Scan for the cell matching the given text and deliver its [x, y] coordinate at center. 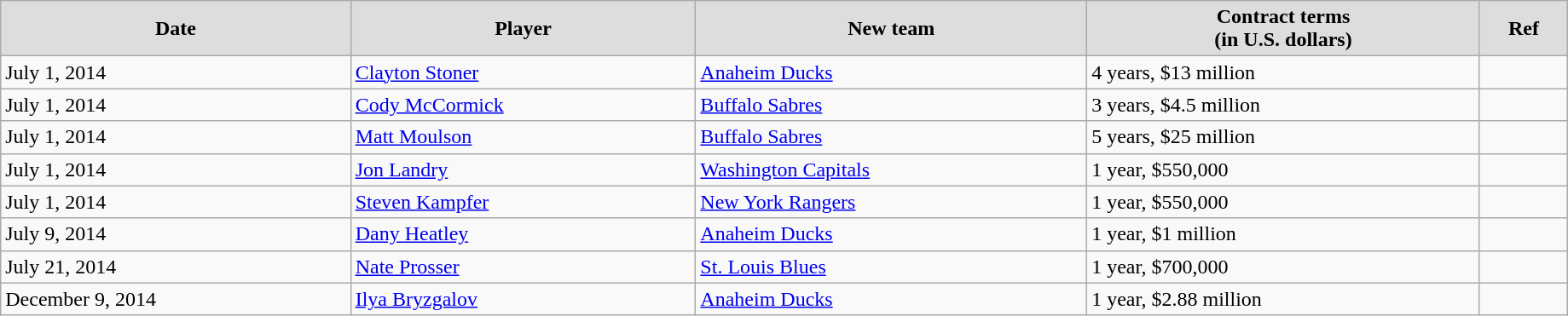
New York Rangers [892, 202]
1 year, $700,000 [1284, 267]
July 9, 2014 [176, 234]
Clayton Stoner [524, 72]
St. Louis Blues [892, 267]
Date [176, 29]
Ref [1523, 29]
Dany Heatley [524, 234]
Player [524, 29]
3 years, $4.5 million [1284, 105]
Contract terms(in U.S. dollars) [1284, 29]
New team [892, 29]
1 year, $1 million [1284, 234]
Jon Landry [524, 169]
Nate Prosser [524, 267]
July 21, 2014 [176, 267]
1 year, $2.88 million [1284, 299]
Ilya Bryzgalov [524, 299]
Matt Moulson [524, 137]
Steven Kampfer [524, 202]
Washington Capitals [892, 169]
5 years, $25 million [1284, 137]
4 years, $13 million [1284, 72]
Cody McCormick [524, 105]
December 9, 2014 [176, 299]
